Return (x, y) of the center of cell containing provided text 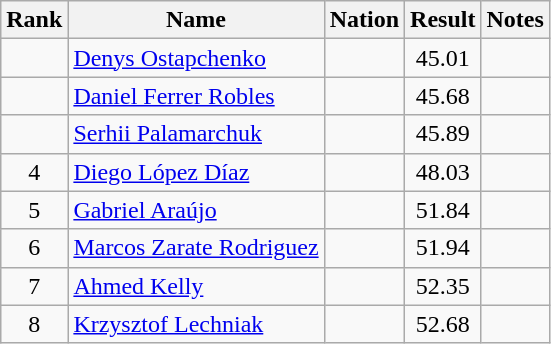
51.94 (443, 248)
51.84 (443, 210)
Diego López Díaz (196, 172)
Daniel Ferrer Robles (196, 96)
Result (443, 20)
Ahmed Kelly (196, 286)
48.03 (443, 172)
Name (196, 20)
6 (34, 248)
Marcos Zarate Rodriguez (196, 248)
52.68 (443, 324)
52.35 (443, 286)
5 (34, 210)
7 (34, 286)
Notes (515, 20)
45.68 (443, 96)
Denys Ostapchenko (196, 58)
Krzysztof Lechniak (196, 324)
Serhii Palamarchuk (196, 134)
Rank (34, 20)
8 (34, 324)
Nation (364, 20)
45.89 (443, 134)
45.01 (443, 58)
4 (34, 172)
Gabriel Araújo (196, 210)
